Identify which cell holds the provided text, then report its [x, y] central coordinate. 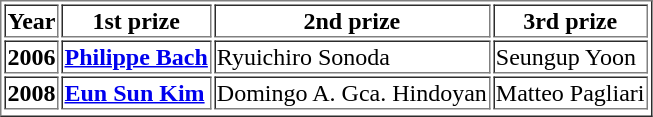
Seungup Yoon [570, 56]
1st prize [136, 20]
Matteo Pagliari [570, 92]
Domingo A. Gca. Hindoyan [352, 92]
3rd prize [570, 20]
Ryuichiro Sonoda [352, 56]
Eun Sun Kim [136, 92]
2006 [31, 56]
2008 [31, 92]
Philippe Bach [136, 56]
2nd prize [352, 20]
Year [31, 20]
